Return the (X, Y) coordinate for the center point of the cell that contains the specified text.  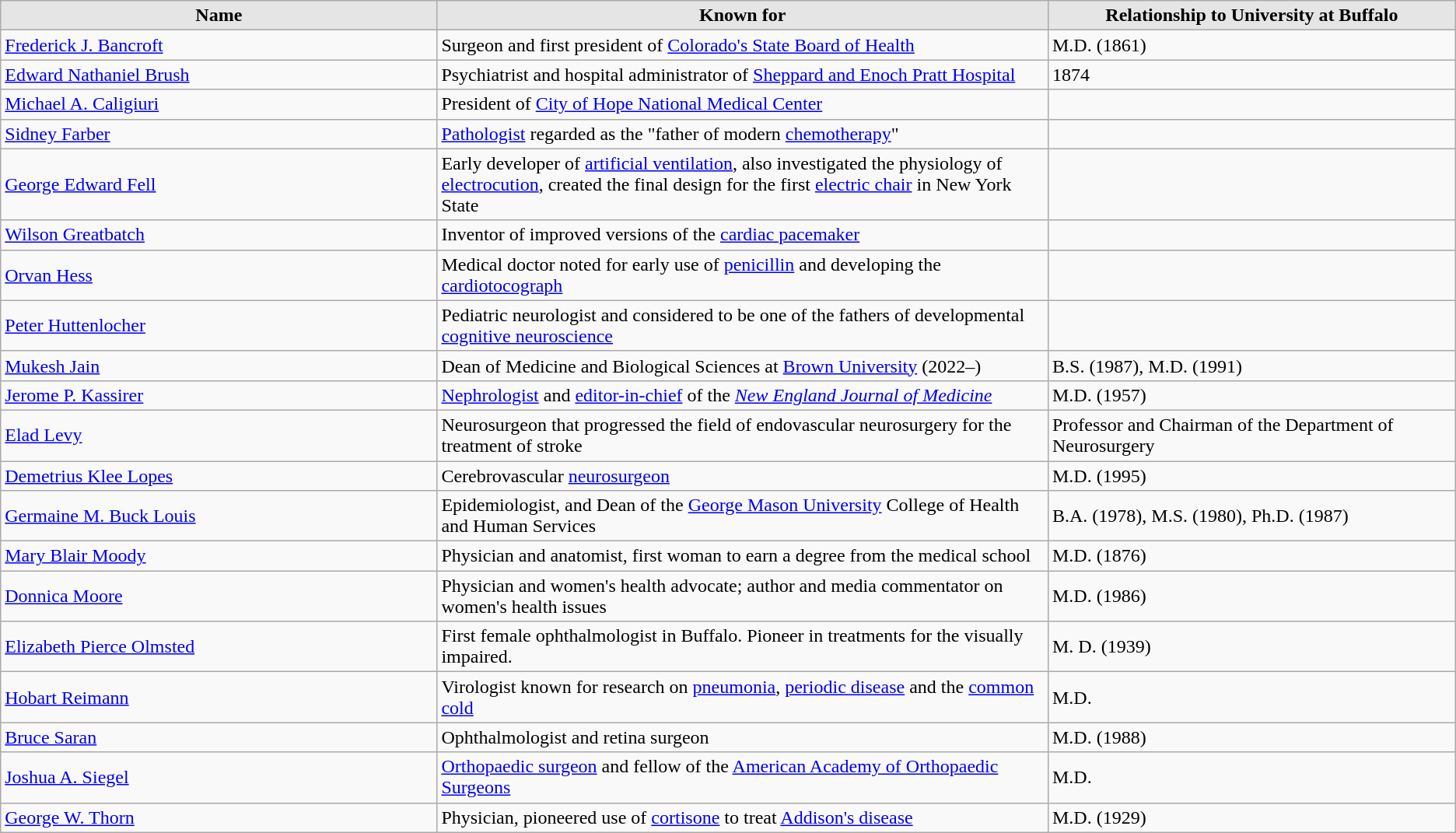
Medical doctor noted for early use of penicillin and developing the cardiotocograph (743, 275)
President of City of Hope National Medical Center (743, 104)
Wilson Greatbatch (219, 235)
Michael A. Caligiuri (219, 104)
B.S. (1987), M.D. (1991) (1251, 366)
Elad Levy (219, 436)
M.D. (1929) (1251, 817)
Neurosurgeon that progressed the field of endovascular neurosurgery for the treatment of stroke (743, 436)
Jerome P. Kassirer (219, 395)
Nephrologist and editor-in-chief of the New England Journal of Medicine (743, 395)
Bruce Saran (219, 737)
M.D. (1957) (1251, 395)
Sidney Farber (219, 134)
Epidemiologist, and Dean of the George Mason University College of Health and Human Services (743, 516)
Known for (743, 16)
Psychiatrist and hospital administrator of Sheppard and Enoch Pratt Hospital (743, 75)
Physician and anatomist, first woman to earn a degree from the medical school (743, 556)
M.D. (1988) (1251, 737)
First female ophthalmologist in Buffalo. Pioneer in treatments for the visually impaired. (743, 647)
Virologist known for research on pneumonia, periodic disease and the common cold (743, 697)
B.A. (1978), M.S. (1980), Ph.D. (1987) (1251, 516)
Inventor of improved versions of the cardiac pacemaker (743, 235)
M. D. (1939) (1251, 647)
1874 (1251, 75)
Ophthalmologist and retina surgeon (743, 737)
M.D. (1995) (1251, 475)
Germaine M. Buck Louis (219, 516)
George W. Thorn (219, 817)
Physician and women's health advocate; author and media commentator on women's health issues (743, 596)
M.D. (1861) (1251, 45)
Joshua A. Siegel (219, 778)
Donnica Moore (219, 596)
Professor and Chairman of the Department of Neurosurgery (1251, 436)
Mukesh Jain (219, 366)
Cerebrovascular neurosurgeon (743, 475)
Hobart Reimann (219, 697)
Orthopaedic surgeon and fellow of the American Academy of Orthopaedic Surgeons (743, 778)
Orvan Hess (219, 275)
Surgeon and first president of Colorado's State Board of Health (743, 45)
Mary Blair Moody (219, 556)
M.D. (1876) (1251, 556)
Frederick J. Bancroft (219, 45)
Physician, pioneered use of cortisone to treat Addison's disease (743, 817)
Elizabeth Pierce Olmsted (219, 647)
Peter Huttenlocher (219, 325)
Demetrius Klee Lopes (219, 475)
M.D. (1986) (1251, 596)
Dean of Medicine and Biological Sciences at Brown University (2022–) (743, 366)
Pathologist regarded as the "father of modern chemotherapy" (743, 134)
Edward Nathaniel Brush (219, 75)
George Edward Fell (219, 184)
Name (219, 16)
Relationship to University at Buffalo (1251, 16)
Pediatric neurologist and considered to be one of the fathers of developmental cognitive neuroscience (743, 325)
